Search for the cell housing the specified text and yield its [x, y] center coordinate. 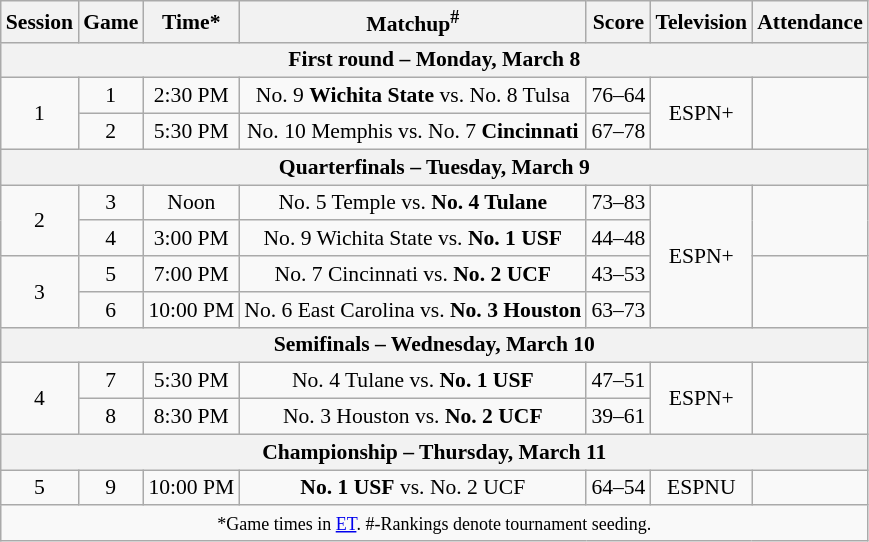
Noon [191, 203]
76–64 [618, 96]
63–73 [618, 310]
No. 9 Wichita State vs. No. 1 USF [412, 239]
67–78 [618, 132]
Television [701, 22]
ESPNU [701, 488]
Quarterfinals – Tuesday, March 9 [434, 167]
Semifinals – Wednesday, March 10 [434, 345]
Time* [191, 22]
No. 9 Wichita State vs. No. 8 Tulsa [412, 96]
Attendance [810, 22]
8 [110, 417]
73–83 [618, 203]
3:00 PM [191, 239]
No. 10 Memphis vs. No. 7 Cincinnati [412, 132]
9 [110, 488]
No. 3 Houston vs. No. 2 UCF [412, 417]
8:30 PM [191, 417]
47–51 [618, 381]
No. 5 Temple vs. No. 4 Tulane [412, 203]
No. 6 East Carolina vs. No. 3 Houston [412, 310]
64–54 [618, 488]
7:00 PM [191, 274]
2:30 PM [191, 96]
Game [110, 22]
7 [110, 381]
No. 4 Tulane vs. No. 1 USF [412, 381]
Championship – Thursday, March 11 [434, 452]
39–61 [618, 417]
Score [618, 22]
*Game times in ET. #-Rankings denote tournament seeding. [434, 524]
No. 1 USF vs. No. 2 UCF [412, 488]
Matchup# [412, 22]
6 [110, 310]
43–53 [618, 274]
No. 7 Cincinnati vs. No. 2 UCF [412, 274]
First round – Monday, March 8 [434, 60]
Session [40, 22]
44–48 [618, 239]
